Identify which cell holds the provided text, then report its [x, y] central coordinate. 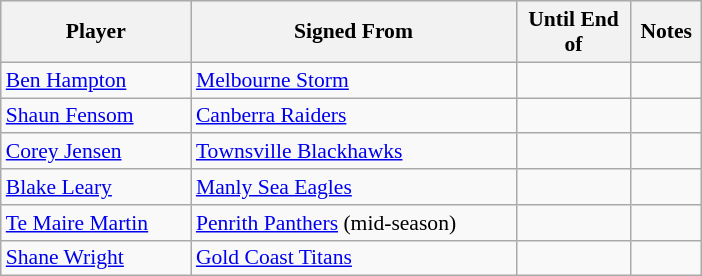
Signed From [354, 32]
Until End of [574, 32]
Player [96, 32]
Te Maire Martin [96, 223]
Gold Coast Titans [354, 258]
Ben Hampton [96, 80]
Blake Leary [96, 187]
Canberra Raiders [354, 116]
Penrith Panthers (mid-season) [354, 223]
Melbourne Storm [354, 80]
Notes [666, 32]
Shane Wright [96, 258]
Townsville Blackhawks [354, 152]
Shaun Fensom [96, 116]
Corey Jensen [96, 152]
Manly Sea Eagles [354, 187]
